Detect which cell encompasses the target text, then output its [X, Y] center coordinate. 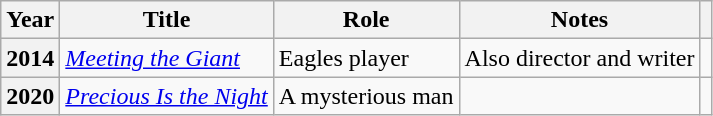
Title [166, 20]
A mysterious man [366, 96]
Eagles player [366, 58]
2014 [30, 58]
Also director and writer [580, 58]
Meeting the Giant [166, 58]
Year [30, 20]
Precious Is the Night [166, 96]
Notes [580, 20]
Role [366, 20]
2020 [30, 96]
